Provide the (X, Y) coordinate of the cell's center where the given text is located.  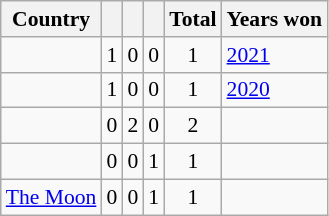
Total (192, 19)
2021 (274, 54)
2020 (274, 90)
The Moon (52, 197)
Years won (274, 19)
Country (52, 19)
